Capture the cell that displays the provided text and extract its [x, y] central coordinate. 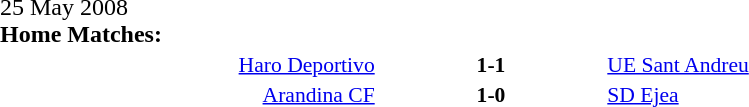
1-1 [492, 64]
